Return the [X, Y] coordinate for the center point of the cell that contains the specified text.  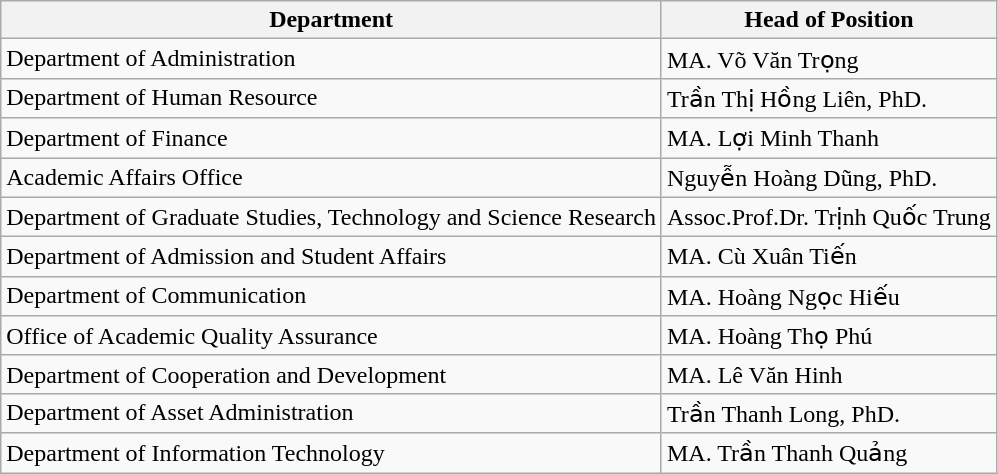
Department of Administration [332, 59]
Department of Communication [332, 296]
Department of Human Resource [332, 98]
Department of Admission and Student Affairs [332, 257]
Assoc.Prof.Dr. Trịnh Quốc Trung [828, 217]
MA. Hoàng Ngọc Hiếu [828, 296]
Nguyễn Hoàng Dũng, PhD. [828, 178]
MA. Cù Xuân Tiến [828, 257]
MA. Lê Văn Hinh [828, 374]
Trần Thị Hồng Liên, PhD. [828, 98]
Department of Finance [332, 138]
Department of Information Technology [332, 453]
Head of Position [828, 20]
Trần Thanh Long, PhD. [828, 413]
Department of Graduate Studies, Technology and Science Research [332, 217]
MA. Lợi Minh Thanh [828, 138]
Department of Cooperation and Development [332, 374]
MA. Võ Văn Trọng [828, 59]
MA. Trần Thanh Quảng [828, 453]
MA. Hoàng Thọ Phú [828, 336]
Department of Asset Administration [332, 413]
Department [332, 20]
Office of Academic Quality Assurance [332, 336]
Academic Affairs Office [332, 178]
